Provide the [x, y] coordinate of the cell's center where the given text is located.  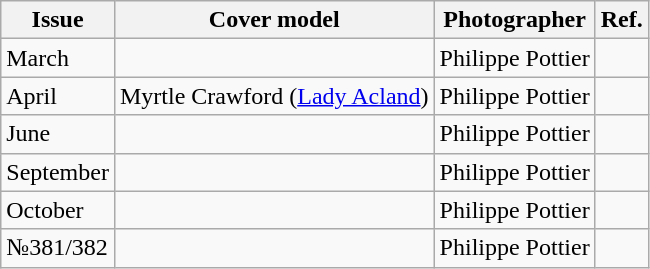
Myrtle Crawford (Lady Acland) [274, 96]
June [58, 134]
April [58, 96]
Photographer [514, 20]
Issue [58, 20]
March [58, 58]
September [58, 172]
October [58, 210]
Cover model [274, 20]
№381/382 [58, 248]
Ref. [622, 20]
